Return the (x, y) coordinate for the center point of the cell that contains the specified text.  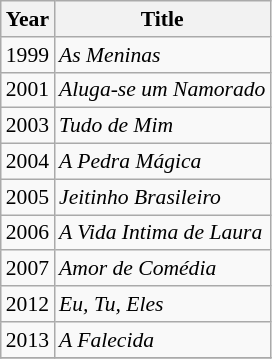
Amor de Comédia (162, 269)
Title (162, 19)
1999 (28, 55)
As Meninas (162, 55)
2001 (28, 90)
Eu, Tu, Eles (162, 304)
A Falecida (162, 340)
Tudo de Mim (162, 126)
2004 (28, 162)
Year (28, 19)
2006 (28, 233)
2012 (28, 304)
2005 (28, 197)
2013 (28, 340)
2007 (28, 269)
2003 (28, 126)
A Vida Intima de Laura (162, 233)
A Pedra Mágica (162, 162)
Aluga-se um Namorado (162, 90)
Jeitinho Brasileiro (162, 197)
